Identify which cell holds the provided text, then report its (X, Y) central coordinate. 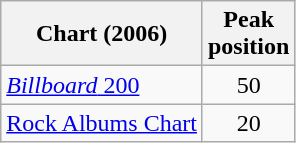
20 (248, 123)
Peakposition (248, 34)
50 (248, 85)
Rock Albums Chart (102, 123)
Chart (2006) (102, 34)
Billboard 200 (102, 85)
